Locate the cell with the specified text and output its (X, Y) center coordinate. 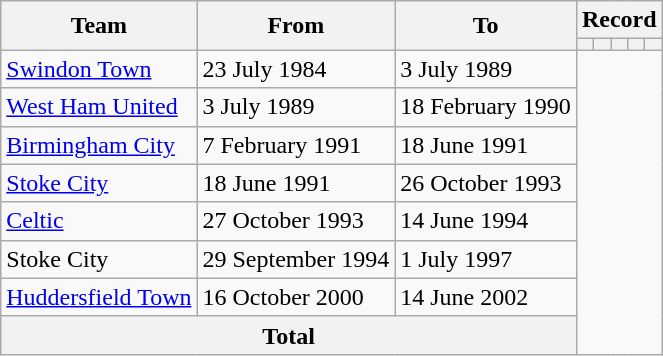
Team (99, 26)
Birmingham City (99, 145)
Celtic (99, 221)
Swindon Town (99, 69)
26 October 1993 (486, 183)
Record (619, 20)
18 February 1990 (486, 107)
From (296, 26)
16 October 2000 (296, 297)
West Ham United (99, 107)
23 July 1984 (296, 69)
Total (289, 335)
29 September 1994 (296, 259)
14 June 2002 (486, 297)
7 February 1991 (296, 145)
27 October 1993 (296, 221)
14 June 1994 (486, 221)
Huddersfield Town (99, 297)
1 July 1997 (486, 259)
To (486, 26)
